Determine the [x, y] coordinate at the center of the cell enclosing the given text.  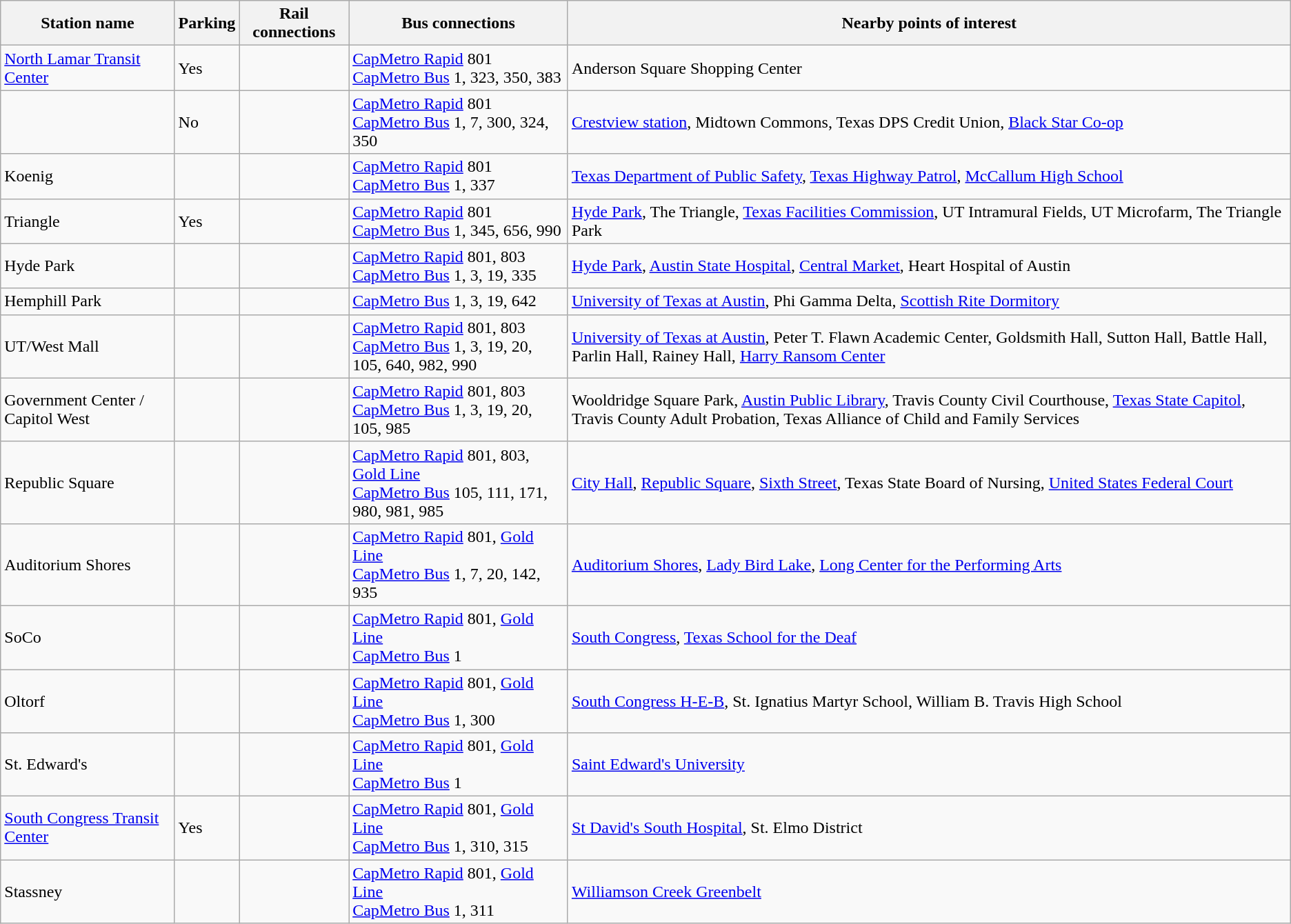
Koenig [88, 177]
North Lamar Transit Center [88, 68]
St David's South Hospital, St. Elmo District [929, 828]
Government Center / Capitol West [88, 410]
University of Texas at Austin, Phi Gamma Delta, Scottish Rite Dormitory [929, 301]
Anderson Square Shopping Center [929, 68]
CapMetro Rapid 801, 803, Gold LineCapMetro Bus 105, 111, 171, 980, 981, 985 [459, 483]
Triangle [88, 221]
Texas Department of Public Safety, Texas Highway Patrol, McCallum High School [929, 177]
Auditorium Shores, Lady Bird Lake, Long Center for the Performing Arts [929, 564]
CapMetro Rapid 801CapMetro Bus 1, 337 [459, 177]
UT/West Mall [88, 346]
CapMetro Rapid 801CapMetro Bus 1, 345, 656, 990 [459, 221]
Hyde Park, Austin State Hospital, Central Market, Heart Hospital of Austin [929, 266]
Williamson Creek Greenbelt [929, 892]
No [207, 122]
CapMetro Rapid 801CapMetro Bus 1, 7, 300, 324, 350 [459, 122]
CapMetro Rapid 801, Gold LineCapMetro Bus 1, 300 [459, 701]
Republic Square [88, 483]
Oltorf [88, 701]
Hyde Park, The Triangle, Texas Facilities Commission, UT Intramural Fields, UT Microfarm, The Triangle Park [929, 221]
CapMetro Rapid 801, 803CapMetro Bus 1, 3, 19, 20, 105, 985 [459, 410]
Station name [88, 23]
CapMetro Rapid 801, Gold LineCapMetro Bus 1, 311 [459, 892]
CapMetro Rapid 801, 803CapMetro Bus 1, 3, 19, 20, 105, 640, 982, 990 [459, 346]
City Hall, Republic Square, Sixth Street, Texas State Board of Nursing, United States Federal Court [929, 483]
Rail connections [294, 23]
CapMetro Rapid 801, Gold LineCapMetro Bus 1, 310, 315 [459, 828]
Bus connections [459, 23]
South Congress H-E-B, St. Ignatius Martyr School, William B. Travis High School [929, 701]
SoCo [88, 637]
Auditorium Shores [88, 564]
Saint Edward's University [929, 765]
CapMetro Rapid 801, 803CapMetro Bus 1, 3, 19, 335 [459, 266]
Hemphill Park [88, 301]
St. Edward's [88, 765]
Hyde Park [88, 266]
Crestview station, Midtown Commons, Texas DPS Credit Union, Black Star Co-op [929, 122]
Stassney [88, 892]
Parking [207, 23]
South Congress Transit Center [88, 828]
CapMetro Rapid 801CapMetro Bus 1, 323, 350, 383 [459, 68]
CapMetro Bus 1, 3, 19, 642 [459, 301]
South Congress, Texas School for the Deaf [929, 637]
CapMetro Rapid 801, Gold LineCapMetro Bus 1, 7, 20, 142, 935 [459, 564]
Nearby points of interest [929, 23]
